From the cell containing the given text, extract its center point as [x, y] coordinate. 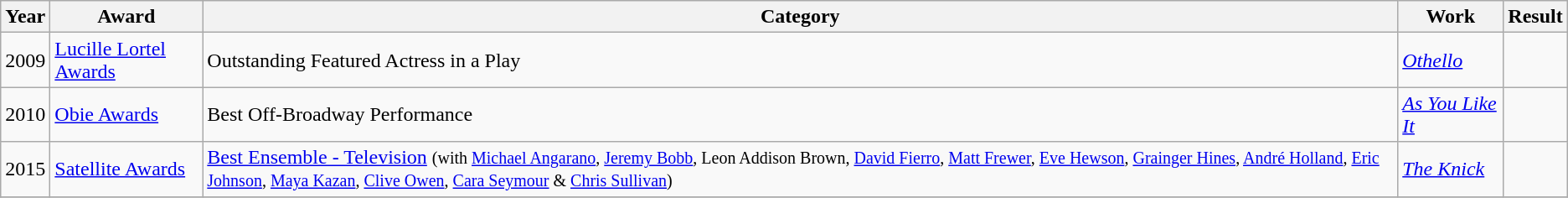
2009 [25, 60]
Best Off-Broadway Performance [801, 114]
2015 [25, 169]
The Knick [1451, 169]
2010 [25, 114]
Othello [1451, 60]
Lucille Lortel Awards [126, 60]
Work [1451, 17]
Obie Awards [126, 114]
Satellite Awards [126, 169]
Category [801, 17]
Award [126, 17]
As You Like It [1451, 114]
Result [1535, 17]
Outstanding Featured Actress in a Play [801, 60]
Year [25, 17]
